Find where the given text appears and provide that cell's center as (x, y) coordinate. 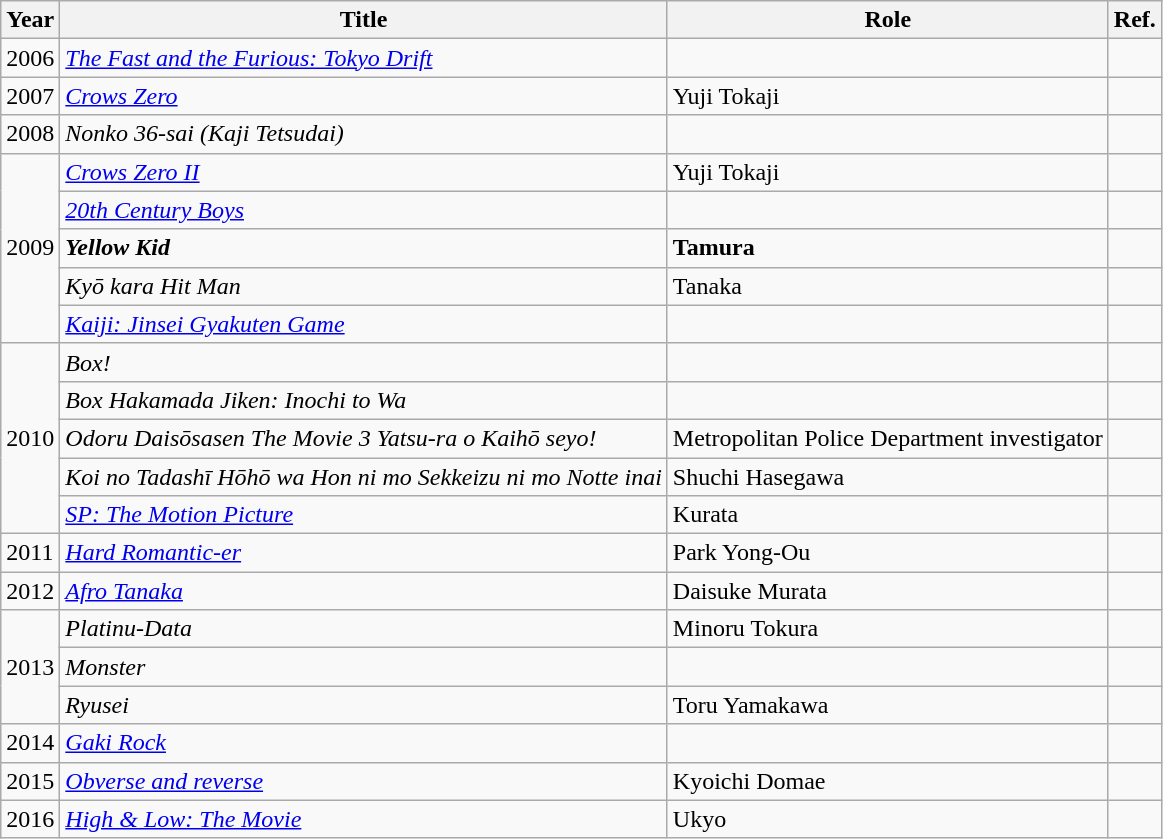
Platinu-Data (364, 629)
2013 (30, 667)
The Fast and the Furious: Tokyo Drift (364, 58)
Obverse and reverse (364, 781)
2010 (30, 438)
Metropolitan Police Department investigator (888, 438)
Ukyo (888, 819)
Gaki Rock (364, 743)
Toru Yamakawa (888, 705)
2012 (30, 591)
2006 (30, 58)
High & Low: The Movie (364, 819)
Box! (364, 362)
Ref. (1134, 20)
20th Century Boys (364, 210)
Kyoichi Domae (888, 781)
Crows Zero II (364, 172)
2009 (30, 248)
Park Yong-Ou (888, 553)
2008 (30, 134)
Title (364, 20)
Minoru Tokura (888, 629)
Hard Romantic-er (364, 553)
Tamura (888, 248)
2014 (30, 743)
Tanaka (888, 286)
Yellow Kid (364, 248)
Year (30, 20)
2011 (30, 553)
Afro Tanaka (364, 591)
Box Hakamada Jiken: Inochi to Wa (364, 400)
Odoru Daisōsasen The Movie 3 Yatsu-ra o Kaihō seyo! (364, 438)
Nonko 36-sai (Kaji Tetsudai) (364, 134)
SP: The Motion Picture (364, 515)
Kurata (888, 515)
2015 (30, 781)
2016 (30, 819)
Monster (364, 667)
Crows Zero (364, 96)
Daisuke Murata (888, 591)
Role (888, 20)
Ryusei (364, 705)
Kyō kara Hit Man (364, 286)
2007 (30, 96)
Shuchi Hasegawa (888, 477)
Kaiji: Jinsei Gyakuten Game (364, 324)
Koi no Tadashī Hōhō wa Hon ni mo Sekkeizu ni mo Notte inai (364, 477)
